Identify which cell holds the provided text, then report its [X, Y] central coordinate. 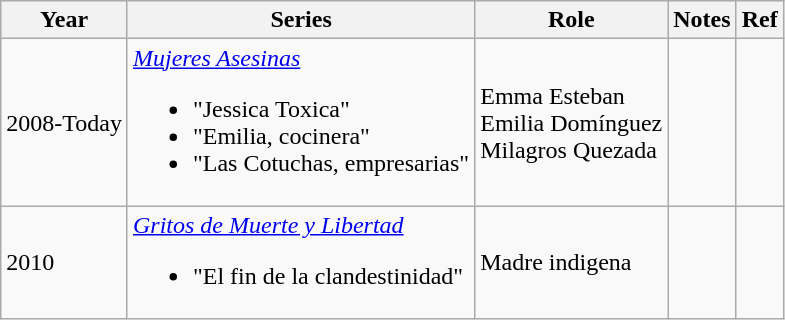
Role [572, 20]
Gritos de Muerte y Libertad"El fin de la clandestinidad" [300, 262]
Series [300, 20]
Year [64, 20]
2010 [64, 262]
Emma EstebanEmilia DomínguezMilagros Quezada [572, 122]
Madre indigena [572, 262]
Ref [760, 20]
Mujeres Asesinas"Jessica Toxica""Emilia, cocinera""Las Cotuchas, empresarias" [300, 122]
2008-Today [64, 122]
Notes [702, 20]
